For the text-containing cell, return its midpoint in [x, y] coordinate format. 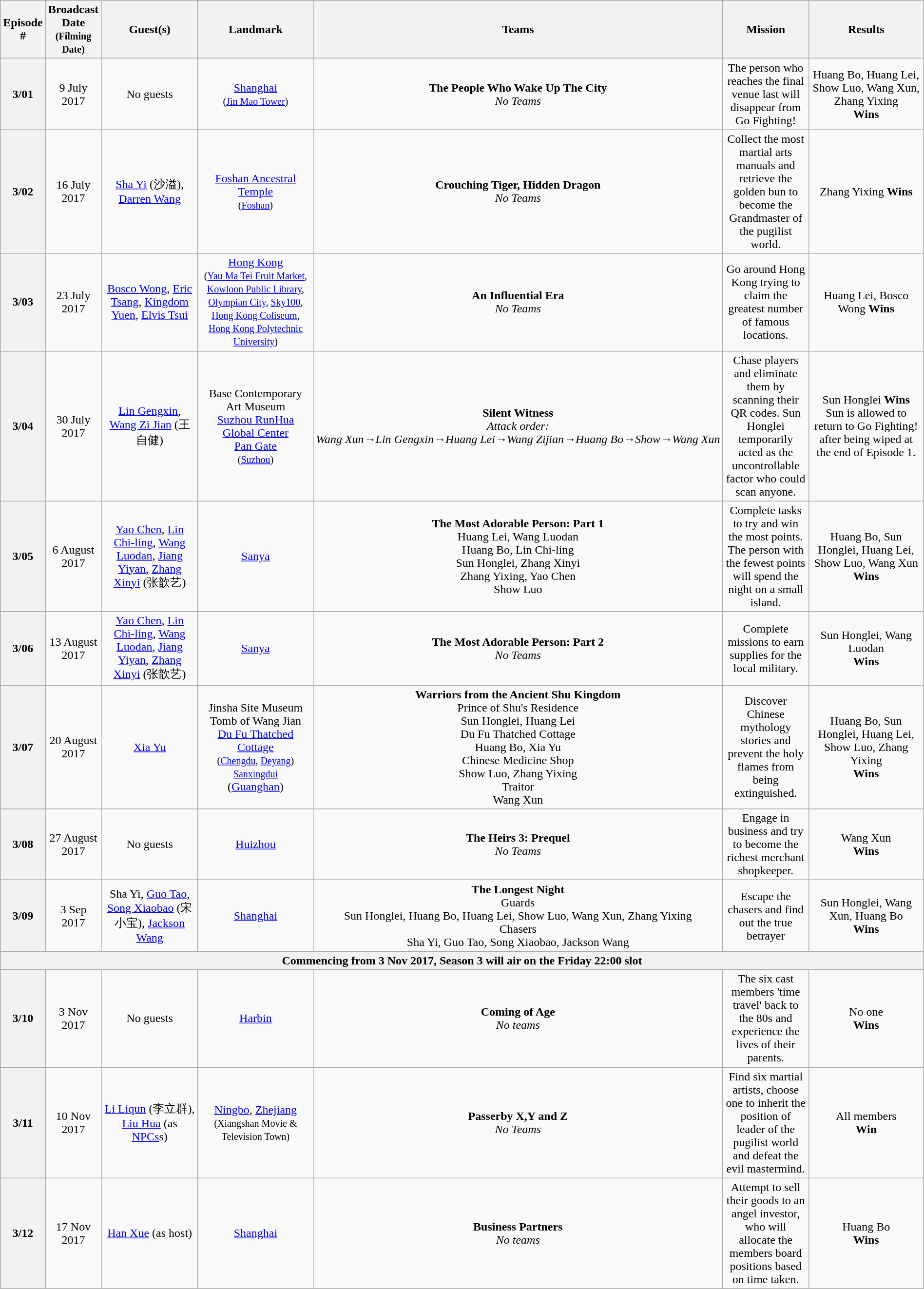
Li Liqun (李立群), Liu Hua (as NPCss) [150, 1123]
Huang Lei, Bosco Wong Wins [866, 302]
3/03 [23, 302]
Silent WitnessAttack order:Wang Xun→Lin Gengxin→Huang Lei→Wang Zijian→Huang Bo→Show→Wang Xun [518, 426]
30 July 2017 [73, 426]
Xia Yu [150, 747]
Ningbo, Zhejiang(Xiangshan Movie & Television Town) [255, 1123]
Wang Xun Wins [866, 845]
Chase players and eliminate them by scanning their QR codes. Sun Honglei temporarily acted as the uncontrollable factor who could scan anyone. [766, 426]
Zhang Yixing Wins [866, 192]
6 August 2017 [73, 557]
Mission [766, 29]
Base Contemporary Art MuseumSuzhou RunHua Global CenterPan Gate(Suzhou) [255, 426]
Episode # [23, 29]
Lin Gengxin, Wang Zi Jian (王自健) [150, 426]
All members Win [866, 1123]
3/07 [23, 747]
Huang Bo, Sun Honglei, Huang Lei, Show Luo, Zhang Yixing Wins [866, 747]
9 July 2017 [73, 94]
3/01 [23, 94]
An Influential EraNo Teams [518, 302]
3/02 [23, 192]
3/10 [23, 1019]
Attempt to sell their goods to an angel investor, who will allocate the members board positions based on time taken. [766, 1233]
27 August 2017 [73, 845]
The People Who Wake Up The CityNo Teams [518, 94]
Han Xue (as host) [150, 1233]
3/05 [23, 557]
Sun Honglei, Wang Luodan Wins [866, 648]
The Most Adorable Person: Part 1Huang Lei, Wang LuodanHuang Bo, Lin Chi-lingSun Honglei, Zhang XinyiZhang Yixing, Yao ChenShow Luo [518, 557]
3 Sep 2017 [73, 916]
The Heirs 3: PrequelNo Teams [518, 845]
Complete missions to earn supplies for the local military. [766, 648]
3/04 [23, 426]
Huang Bo, Sun Honglei, Huang Lei, Show Luo, Wang Xun Wins [866, 557]
Coming of AgeNo teams [518, 1019]
17 Nov 2017 [73, 1233]
The person who reaches the final venue last will disappear from Go Fighting! [766, 94]
Huang Bo Wins [866, 1233]
Guest(s) [150, 29]
Commencing from 3 Nov 2017, Season 3 will air on the Friday 22:00 slot [462, 961]
Crouching Tiger, Hidden DragonNo Teams [518, 192]
20 August 2017 [73, 747]
Sun Honglei, Wang Xun, Huang Bo Wins [866, 916]
The Most Adorable Person: Part 2No Teams [518, 648]
Sha Yi, Guo Tao, Song Xiaobao (宋小宝), Jackson Wang [150, 916]
Bosco Wong, Eric Tsang, Kingdom Yuen, Elvis Tsui [150, 302]
Business PartnersNo teams [518, 1233]
Landmark [255, 29]
Go around Hong Kong trying to claim the greatest number of famous locations. [766, 302]
3/06 [23, 648]
Broadcast Date (Filming Date) [73, 29]
Results [866, 29]
Engage in business and try to become the richest merchant shopkeeper. [766, 845]
3/08 [23, 845]
23 July 2017 [73, 302]
Huang Bo, Huang Lei, Show Luo, Wang Xun, Zhang Yixing Wins [866, 94]
16 July 2017 [73, 192]
Find six martial artists, choose one to inherit the position of leader of the pugilist world and defeat the evil mastermind. [766, 1123]
Huizhou [255, 845]
Sha Yi (沙溢), Darren Wang [150, 192]
Teams [518, 29]
Harbin [255, 1019]
No one Wins [866, 1019]
The Longest NightGuardsSun Honglei, Huang Bo, Huang Lei, Show Luo, Wang Xun, Zhang YixingChasersSha Yi, Guo Tao, Song Xiaobao, Jackson Wang [518, 916]
Escape the chasers and find out the true betrayer [766, 916]
Complete tasks to try and win the most points. The person with the fewest points will spend the night on a small island. [766, 557]
3/11 [23, 1123]
3/12 [23, 1233]
13 August 2017 [73, 648]
3/09 [23, 916]
3 Nov 2017 [73, 1019]
Jinsha Site MuseumTomb of Wang JianDu Fu Thatched Cottage(Chengdu, Deyang)Sanxingdui(Guanghan) [255, 747]
Passerby X,Y and ZNo Teams [518, 1123]
Discover Chinese mythology stories and prevent the holy flames from being extinguished. [766, 747]
Sun Honglei WinsSun is allowed to return to Go Fighting! after being wiped at the end of Episode 1. [866, 426]
Shanghai(Jin Mao Tower) [255, 94]
Foshan Ancestral Temple(Foshan) [255, 192]
10 Nov 2017 [73, 1123]
Collect the most martial arts manuals and retrieve the golden bun to become the Grandmaster of the pugilist world. [766, 192]
Hong Kong(Yau Ma Tei Fruit Market, Kowloon Public Library, Olympian City, Sky100, Hong Kong Coliseum, Hong Kong Polytechnic University) [255, 302]
The six cast members 'time travel' back to the 80s and experience the lives of their parents. [766, 1019]
